Output the [x, y] coordinate of the center of the cell containing the given text.  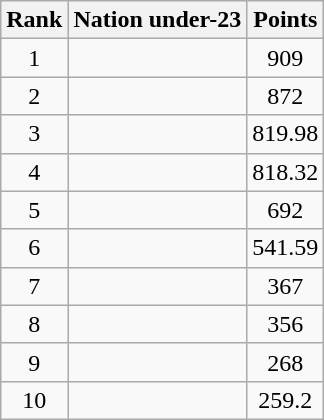
541.59 [286, 248]
Nation under-23 [158, 20]
8 [34, 324]
268 [286, 362]
356 [286, 324]
7 [34, 286]
6 [34, 248]
Points [286, 20]
2 [34, 96]
10 [34, 400]
818.32 [286, 172]
4 [34, 172]
Rank [34, 20]
5 [34, 210]
819.98 [286, 134]
692 [286, 210]
1 [34, 58]
367 [286, 286]
872 [286, 96]
909 [286, 58]
3 [34, 134]
9 [34, 362]
259.2 [286, 400]
